Extract the (X, Y) coordinate from the center of the cell holding the provided text.  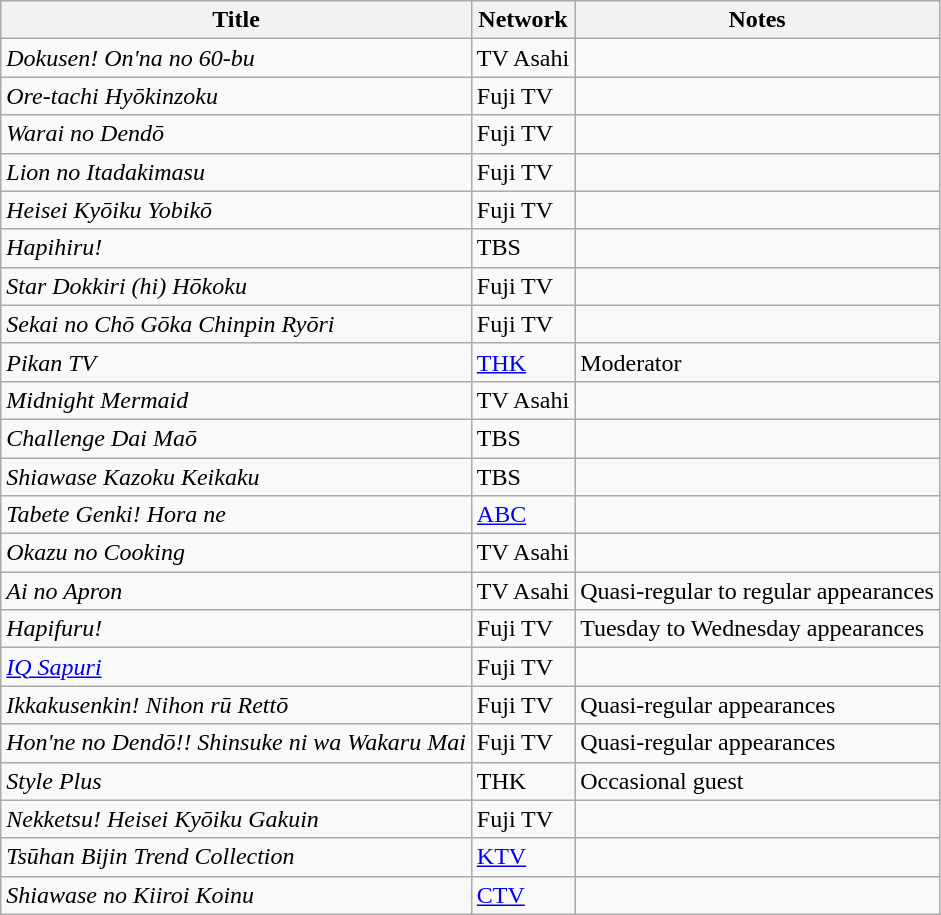
IQ Sapuri (236, 667)
Tsūhan Bijin Trend Collection (236, 857)
Pikan TV (236, 362)
Tuesday to Wednesday appearances (758, 629)
Heisei Kyōiku Yobikō (236, 210)
KTV (522, 857)
ABC (522, 515)
Moderator (758, 362)
Occasional guest (758, 781)
Challenge Dai Maō (236, 438)
Nekketsu! Heisei Kyōiku Gakuin (236, 819)
Title (236, 20)
Shiawase no Kiiroi Koinu (236, 895)
Style Plus (236, 781)
Hon'ne no Dendō!! Shinsuke ni wa Wakaru Mai (236, 743)
Network (522, 20)
Ikkakusenkin! Nihon rū Rettō (236, 705)
Star Dokkiri (hi) Hōkoku (236, 286)
Hapifuru! (236, 629)
Tabete Genki! Hora ne (236, 515)
Midnight Mermaid (236, 400)
Sekai no Chō Gōka Chinpin Ryōri (236, 324)
CTV (522, 895)
Warai no Dendō (236, 134)
Notes (758, 20)
Quasi-regular to regular appearances (758, 591)
Hapihiru! (236, 248)
Shiawase Kazoku Keikaku (236, 477)
Dokusen! On'na no 60-bu (236, 58)
Lion no Itadakimasu (236, 172)
Ai no Apron (236, 591)
Okazu no Cooking (236, 553)
Ore-tachi Hyōkinzoku (236, 96)
